Capture the cell that displays the provided text and extract its (X, Y) central coordinate. 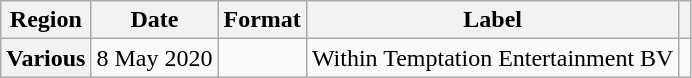
Format (262, 20)
8 May 2020 (154, 58)
Date (154, 20)
Region (46, 20)
Label (492, 20)
Within Temptation Entertainment BV (492, 58)
Various (46, 58)
